From the cell containing the given text, extract its center point as [x, y] coordinate. 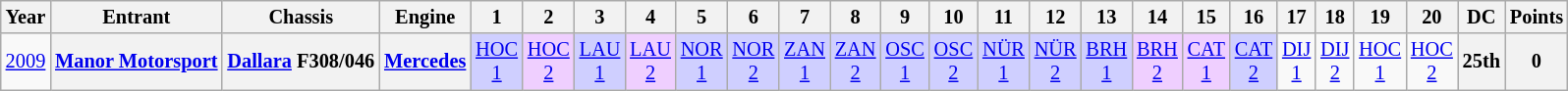
CAT2 [1254, 62]
3 [600, 17]
12 [1055, 17]
Mercedes [424, 62]
18 [1334, 17]
Dallara F308/046 [301, 62]
DIJ2 [1334, 62]
LAU2 [650, 62]
5 [701, 17]
Entrant [136, 17]
2 [548, 17]
ZAN2 [856, 62]
14 [1157, 17]
2009 [26, 62]
1 [497, 17]
8 [856, 17]
0 [1537, 62]
11 [1004, 17]
BRH2 [1157, 62]
Chassis [301, 17]
Year [26, 17]
DC [1482, 17]
Points [1537, 17]
17 [1297, 17]
16 [1254, 17]
25th [1482, 62]
ZAN1 [805, 62]
OSC2 [953, 62]
OSC1 [904, 62]
Manor Motorsport [136, 62]
13 [1107, 17]
6 [755, 17]
15 [1206, 17]
20 [1432, 17]
CAT1 [1206, 62]
DIJ1 [1297, 62]
NOR1 [701, 62]
Engine [424, 17]
LAU1 [600, 62]
10 [953, 17]
7 [805, 17]
NOR2 [755, 62]
BRH1 [1107, 62]
19 [1379, 17]
4 [650, 17]
9 [904, 17]
NÜR2 [1055, 62]
NÜR1 [1004, 62]
